For the text-containing cell, return its midpoint in (x, y) coordinate format. 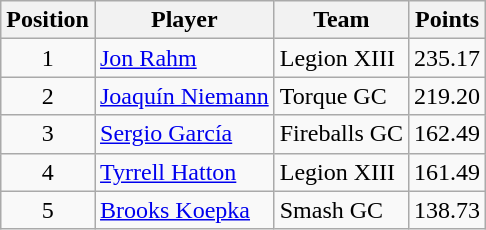
2 (48, 96)
161.49 (448, 172)
162.49 (448, 134)
Jon Rahm (184, 58)
5 (48, 210)
Fireballs GC (341, 134)
Torque GC (341, 96)
Smash GC (341, 210)
Sergio García (184, 134)
Player (184, 20)
235.17 (448, 58)
Joaquín Niemann (184, 96)
4 (48, 172)
1 (48, 58)
Points (448, 20)
Tyrrell Hatton (184, 172)
Position (48, 20)
138.73 (448, 210)
3 (48, 134)
Team (341, 20)
219.20 (448, 96)
Brooks Koepka (184, 210)
